Provide the [X, Y] coordinate of the cell's center where the given text is located.  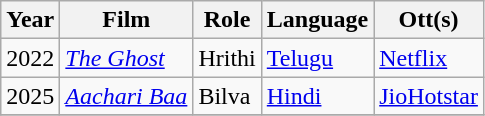
Film [126, 20]
Language [317, 20]
Hindi [317, 96]
Netflix [429, 58]
The Ghost [126, 58]
Bilva [227, 96]
Hrithi [227, 58]
Year [30, 20]
2025 [30, 96]
JioHotstar [429, 96]
Role [227, 20]
Telugu [317, 58]
Ott(s) [429, 20]
2022 [30, 58]
Aachari Baa [126, 96]
